Find where the given text appears and provide that cell's center as (x, y) coordinate. 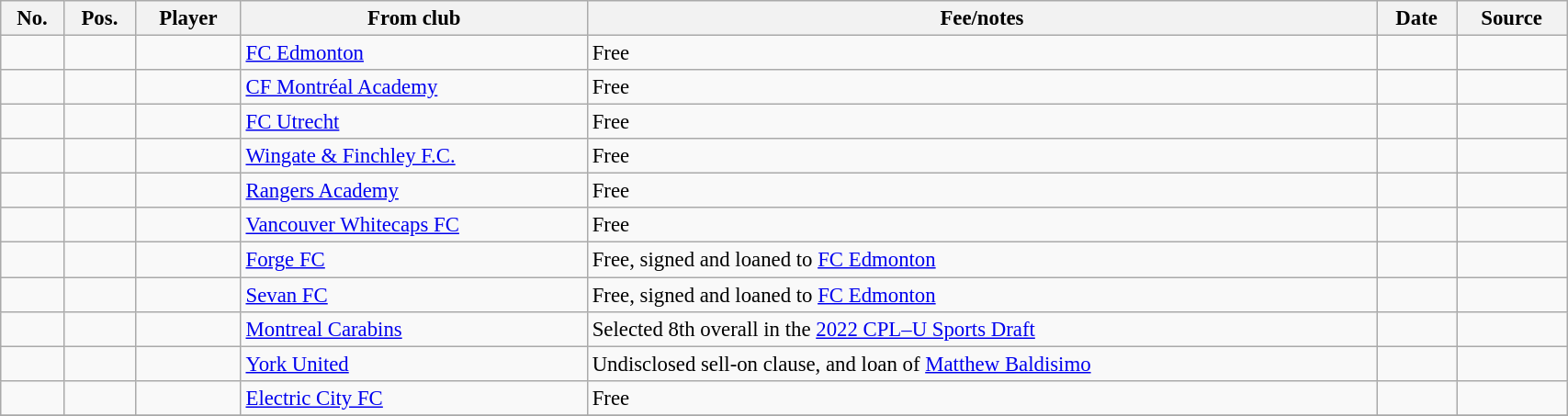
Wingate & Finchley F.C. (413, 156)
Electric City FC (413, 398)
No. (32, 18)
York United (413, 364)
FC Utrecht (413, 122)
Player (189, 18)
Undisclosed sell-on clause, and loan of Matthew Baldisimo (981, 364)
Date (1416, 18)
Source (1512, 18)
Vancouver Whitecaps FC (413, 225)
Forge FC (413, 260)
CF Montréal Academy (413, 87)
Selected 8th overall in the 2022 CPL–U Sports Draft (981, 329)
From club (413, 18)
Rangers Academy (413, 191)
Fee/notes (981, 18)
Pos. (99, 18)
FC Edmonton (413, 53)
Montreal Carabins (413, 329)
Sevan FC (413, 295)
